Search for the cell housing the specified text and yield its (x, y) center coordinate. 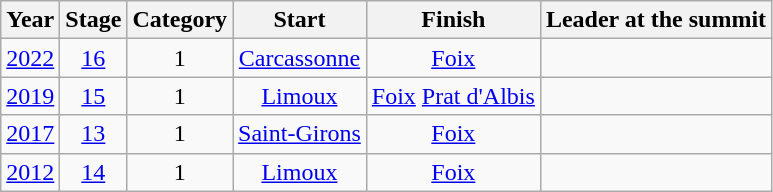
2022 (30, 58)
2019 (30, 96)
Category (180, 20)
14 (94, 172)
Finish (453, 20)
Year (30, 20)
Leader at the summit (656, 20)
2012 (30, 172)
Stage (94, 20)
16 (94, 58)
2017 (30, 134)
15 (94, 96)
Carcassonne (300, 58)
Foix Prat d'Albis (453, 96)
Start (300, 20)
Saint-Girons (300, 134)
13 (94, 134)
